Pinpoint the cell where the given text exists, returning its (X, Y) midpoint coordinate. 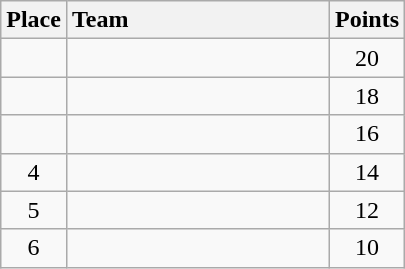
Place (34, 20)
5 (34, 210)
Team (198, 20)
10 (368, 248)
18 (368, 96)
Points (368, 20)
14 (368, 172)
16 (368, 134)
20 (368, 58)
6 (34, 248)
4 (34, 172)
12 (368, 210)
